For the text-containing cell, return its midpoint in (x, y) coordinate format. 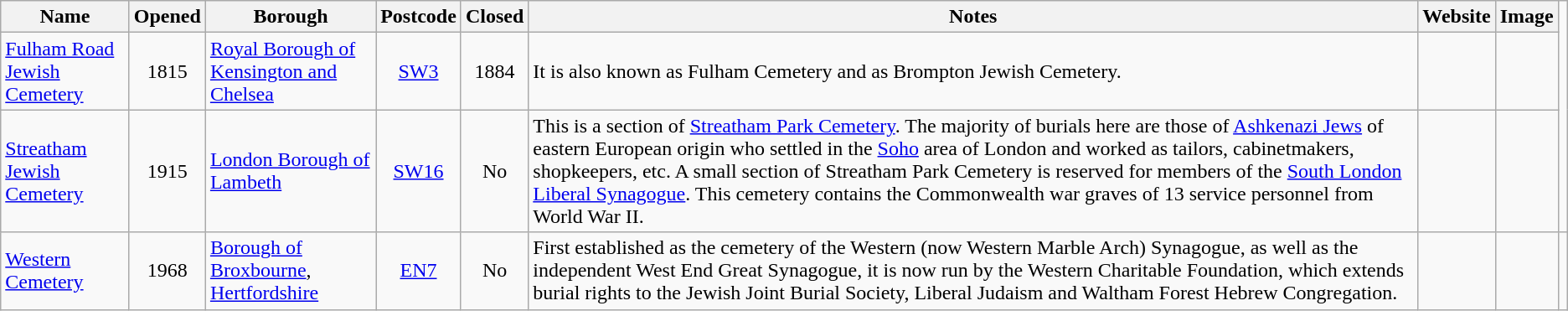
Postcode (419, 17)
London Borough of Lambeth (290, 171)
1815 (168, 71)
Borough (290, 17)
Fulham Road Jewish Cemetery (65, 71)
1968 (168, 271)
Name (65, 17)
Opened (168, 17)
Notes (973, 17)
Closed (494, 17)
1915 (168, 171)
It is also known as Fulham Cemetery and as Brompton Jewish Cemetery. (973, 71)
Borough of Broxbourne, Hertfordshire (290, 271)
Streatham Jewish Cemetery (65, 171)
SW16 (419, 171)
Website (1457, 17)
1884 (494, 71)
Royal Borough of Kensington and Chelsea (290, 71)
SW3 (419, 71)
EN7 (419, 271)
Image (1526, 17)
Western Cemetery (65, 271)
